Locate the cell with the specified text and output its [X, Y] center coordinate. 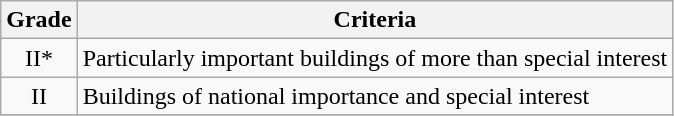
II [39, 96]
II* [39, 58]
Grade [39, 20]
Particularly important buildings of more than special interest [375, 58]
Buildings of national importance and special interest [375, 96]
Criteria [375, 20]
